Detect which cell encompasses the target text, then output its (X, Y) center coordinate. 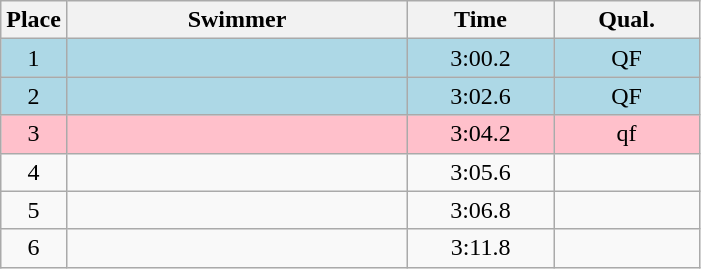
Qual. (627, 20)
4 (34, 172)
3:11.8 (481, 248)
3:00.2 (481, 58)
qf (627, 134)
3:02.6 (481, 96)
3 (34, 134)
1 (34, 58)
3:06.8 (481, 210)
Time (481, 20)
6 (34, 248)
Swimmer (236, 20)
3:05.6 (481, 172)
5 (34, 210)
Place (34, 20)
3:04.2 (481, 134)
2 (34, 96)
